Identify which cell holds the provided text, then report its (X, Y) central coordinate. 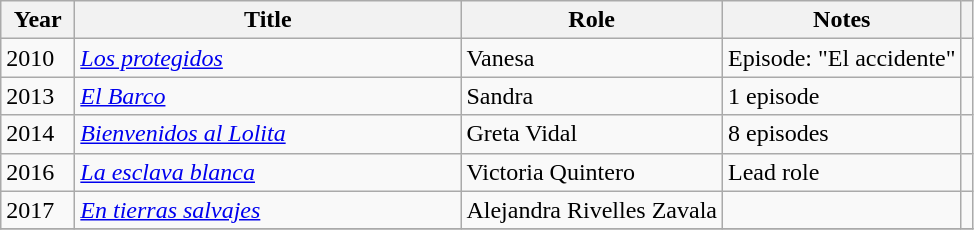
2014 (38, 134)
Role (592, 20)
Episode: "El accidente" (842, 58)
Title (268, 20)
La esclava blanca (268, 172)
Year (38, 20)
El Barco (268, 96)
Notes (842, 20)
Victoria Quintero (592, 172)
1 episode (842, 96)
8 episodes (842, 134)
Lead role (842, 172)
Greta Vidal (592, 134)
En tierras salvajes (268, 210)
2010 (38, 58)
2013 (38, 96)
Los protegidos (268, 58)
Vanesa (592, 58)
Sandra (592, 96)
Alejandra Rivelles Zavala (592, 210)
2017 (38, 210)
Bienvenidos al Lolita (268, 134)
2016 (38, 172)
